Locate the cell with the specified text and output its [x, y] center coordinate. 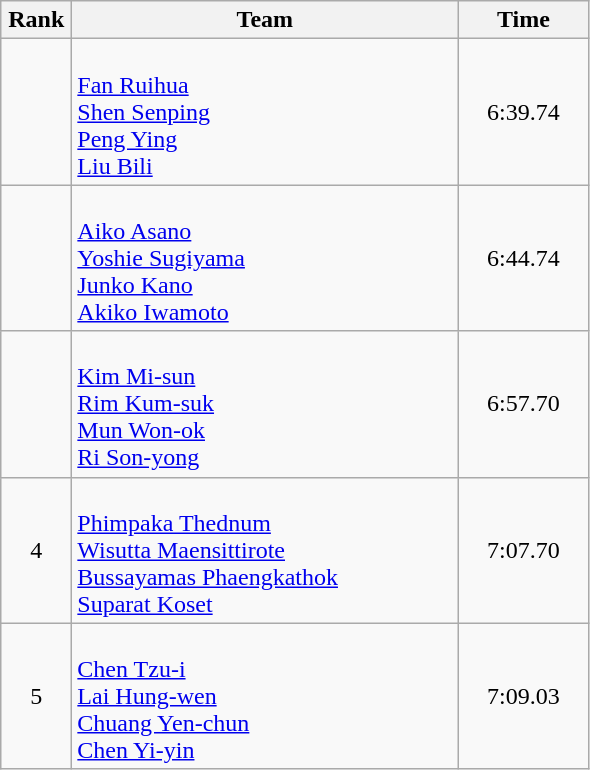
Kim Mi-sunRim Kum-sukMun Won-okRi Son-yong [265, 404]
Aiko AsanoYoshie SugiyamaJunko KanoAkiko Iwamoto [265, 258]
Chen Tzu-iLai Hung-wenChuang Yen-chunChen Yi-yin [265, 696]
Phimpaka ThednumWisutta MaensittiroteBussayamas PhaengkathokSuparat Koset [265, 550]
Team [265, 20]
6:57.70 [524, 404]
Time [524, 20]
6:44.74 [524, 258]
Fan RuihuaShen SenpingPeng YingLiu Bili [265, 112]
5 [36, 696]
7:09.03 [524, 696]
Rank [36, 20]
7:07.70 [524, 550]
4 [36, 550]
6:39.74 [524, 112]
